Locate the cell with the specified text and output its [x, y] center coordinate. 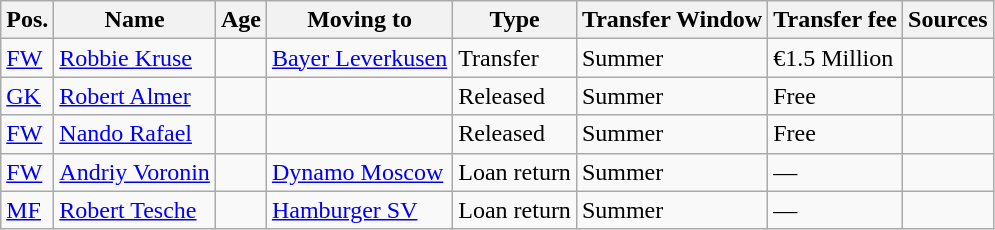
Hamburger SV [359, 210]
Transfer Window [672, 20]
Nando Rafael [135, 134]
Transfer fee [836, 20]
Dynamo Moscow [359, 172]
MF [28, 210]
Robbie Kruse [135, 58]
Pos. [28, 20]
Robert Tesche [135, 210]
Age [240, 20]
Robert Almer [135, 96]
€1.5 Million [836, 58]
Moving to [359, 20]
Sources [948, 20]
Transfer [515, 58]
Bayer Leverkusen [359, 58]
GK [28, 96]
Name [135, 20]
Type [515, 20]
Andriy Voronin [135, 172]
